Pinpoint the cell where the given text exists, returning its (X, Y) midpoint coordinate. 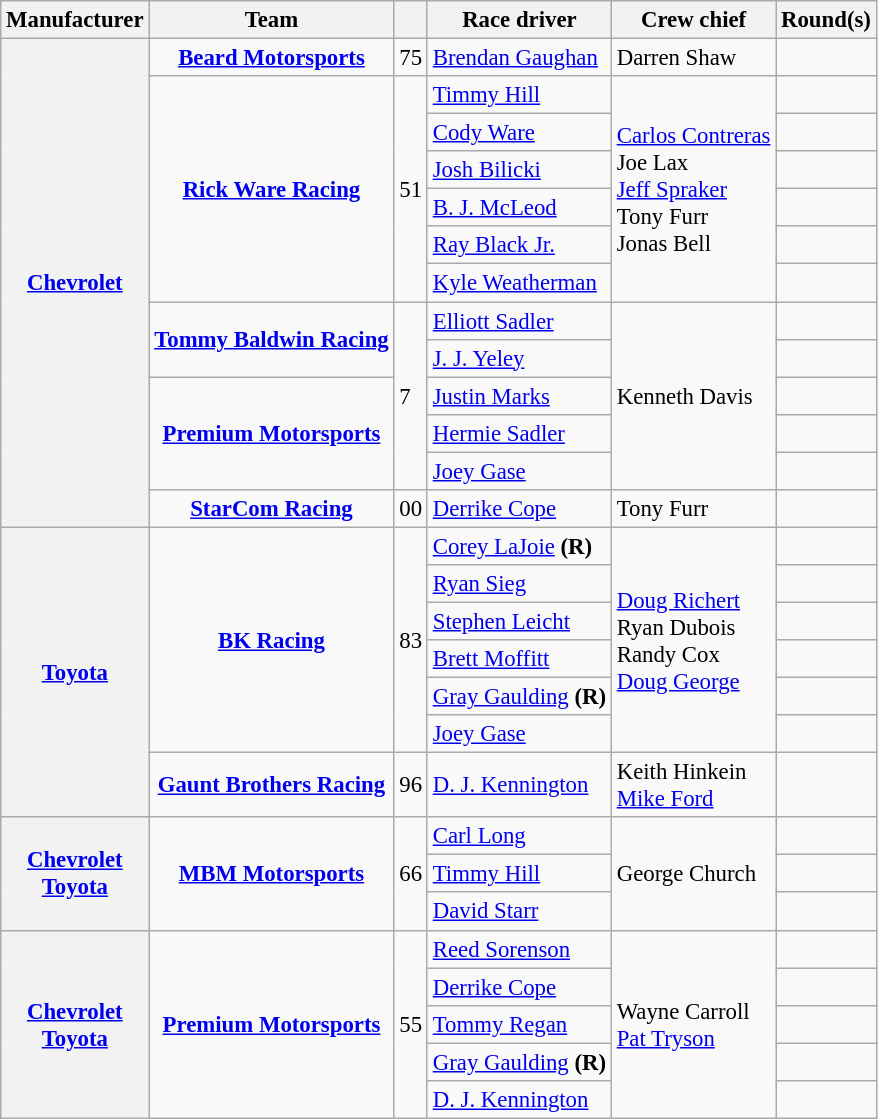
Rick Ware Racing (272, 189)
Keith Hinkein Mike Ford (693, 786)
Carl Long (519, 836)
Tommy Baldwin Racing (272, 340)
Corey LaJoie (R) (519, 546)
Elliott Sadler (519, 321)
J. J. Yeley (519, 358)
Tommy Regan (519, 1024)
Toyota (75, 672)
Kyle Weatherman (519, 283)
George Church (693, 874)
Gaunt Brothers Racing (272, 786)
51 (410, 189)
Reed Sorenson (519, 949)
MBM Motorsports (272, 874)
Ray Black Jr. (519, 245)
00 (410, 509)
66 (410, 874)
Race driver (519, 20)
Stephen Leicht (519, 621)
Manufacturer (75, 20)
Brendan Gaughan (519, 58)
Cody Ware (519, 133)
Beard Motorsports (272, 58)
B. J. McLeod (519, 208)
Ryan Sieg (519, 584)
Justin Marks (519, 396)
83 (410, 640)
Team (272, 20)
BK Racing (272, 640)
Round(s) (826, 20)
Crew chief (693, 20)
Darren Shaw (693, 58)
Hermie Sadler (519, 433)
96 (410, 786)
Josh Bilicki (519, 170)
Carlos Contreras Joe Lax Jeff Spraker Tony Furr Jonas Bell (693, 189)
7 (410, 396)
Brett Moffitt (519, 659)
Tony Furr (693, 509)
Doug Richert Ryan Dubois Randy Cox Doug George (693, 640)
Chevrolet (75, 284)
David Starr (519, 912)
55 (410, 1024)
StarCom Racing (272, 509)
75 (410, 58)
Wayne Carroll Pat Tryson (693, 1024)
Kenneth Davis (693, 396)
